Find where the given text appears and provide that cell's center as [x, y] coordinate. 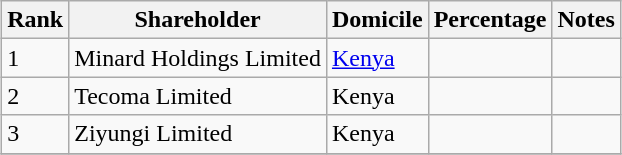
Percentage [490, 20]
Ziyungi Limited [198, 134]
Tecoma Limited [198, 96]
Minard Holdings Limited [198, 58]
Shareholder [198, 20]
Domicile [377, 20]
Notes [586, 20]
Rank [36, 20]
2 [36, 96]
1 [36, 58]
3 [36, 134]
